Output the [X, Y] coordinate of the center of the cell containing the given text.  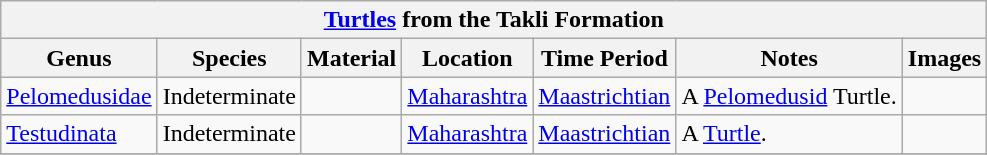
Species [229, 58]
Material [351, 58]
Images [944, 58]
Turtles from the Takli Formation [494, 20]
Time Period [604, 58]
Location [468, 58]
A Turtle. [789, 134]
Testudinata [79, 134]
A Pelomedusid Turtle. [789, 96]
Notes [789, 58]
Pelomedusidae [79, 96]
Genus [79, 58]
